Provide the (X, Y) coordinate of the cell's center where the given text is located.  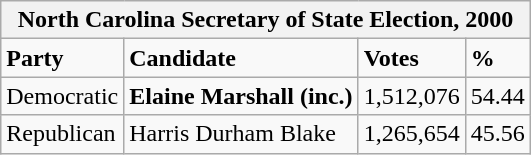
North Carolina Secretary of State Election, 2000 (266, 20)
Harris Durham Blake (241, 134)
1,265,654 (412, 134)
Democratic (62, 96)
% (498, 58)
54.44 (498, 96)
1,512,076 (412, 96)
Party (62, 58)
Republican (62, 134)
Votes (412, 58)
Elaine Marshall (inc.) (241, 96)
Candidate (241, 58)
45.56 (498, 134)
